Pinpoint the cell where the given text exists, returning its [x, y] midpoint coordinate. 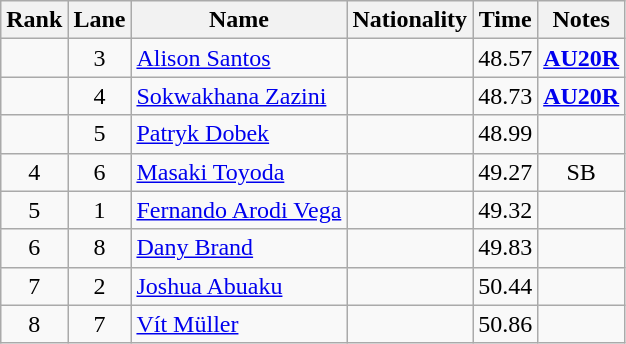
2 [100, 286]
49.83 [506, 248]
48.57 [506, 58]
Masaki Toyoda [239, 172]
Fernando Arodi Vega [239, 210]
Patryk Dobek [239, 134]
Name [239, 20]
3 [100, 58]
49.27 [506, 172]
Sokwakhana Zazini [239, 96]
Joshua Abuaku [239, 286]
Alison Santos [239, 58]
SB [582, 172]
48.73 [506, 96]
Vít Müller [239, 324]
Rank [34, 20]
50.44 [506, 286]
1 [100, 210]
Dany Brand [239, 248]
50.86 [506, 324]
49.32 [506, 210]
Nationality [410, 20]
Lane [100, 20]
Time [506, 20]
Notes [582, 20]
48.99 [506, 134]
